Search for the cell housing the specified text and yield its (x, y) center coordinate. 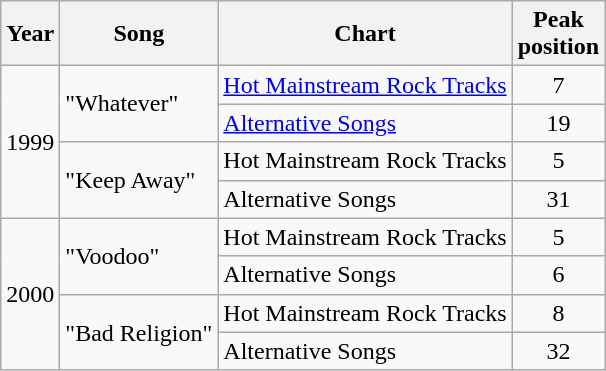
Chart (365, 34)
31 (558, 199)
7 (558, 85)
19 (558, 123)
Song (139, 34)
"Voodoo" (139, 256)
Peakposition (558, 34)
2000 (30, 294)
"Bad Religion" (139, 332)
1999 (30, 142)
Year (30, 34)
"Keep Away" (139, 180)
8 (558, 313)
"Whatever" (139, 104)
6 (558, 275)
32 (558, 351)
